Provide the [X, Y] coordinate of the cell's center where the given text is located.  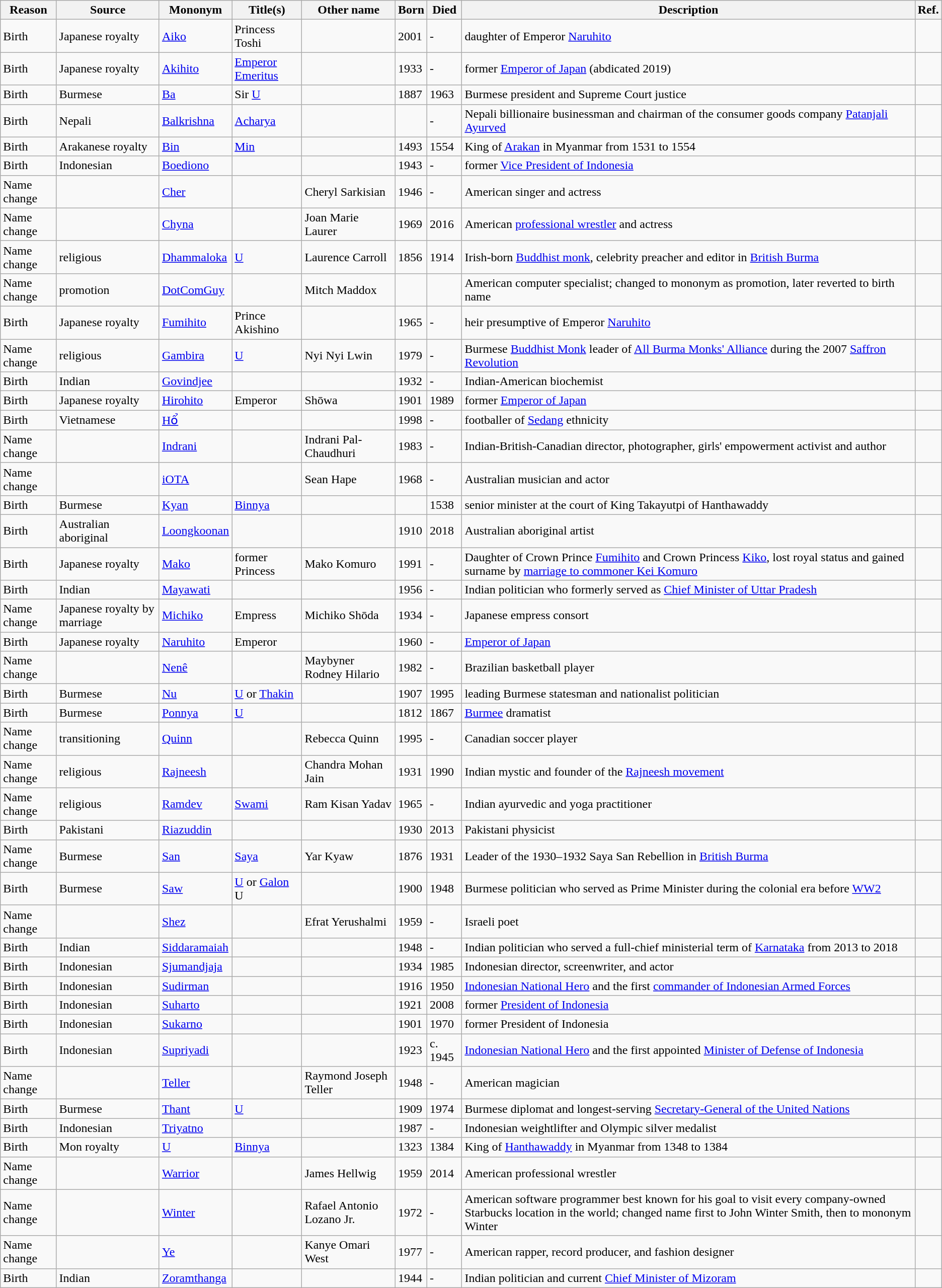
Sukarno [195, 1024]
1969 [411, 224]
Michiko [195, 616]
Supriyadi [195, 1050]
1900 [411, 889]
1946 [411, 191]
Chandra Mohan Jain [349, 771]
San [195, 856]
DotComGuy [195, 290]
2014 [445, 1173]
Emperor Emeritus [267, 68]
Daughter of Crown Prince Fumihito and Crown Princess Kiko, lost royal status and gained surname by marriage to commoner Kei Komuro [688, 564]
Siddaramaiah [195, 947]
Source [108, 10]
Yar Kyaw [349, 856]
senior minister at the court of King Takayutpi of Hanthawaddy [688, 505]
1856 [411, 257]
Indian-American biochemist [688, 382]
Boediono [195, 166]
2008 [445, 1005]
former Emperor of Japan (abdicated 2019) [688, 68]
1933 [411, 68]
Govindjee [195, 382]
American singer and actress [688, 191]
Triyatno [195, 1128]
Cher [195, 191]
Indian ayurvedic and yoga practitioner [688, 804]
Nenê [195, 667]
1887 [411, 95]
Mako [195, 564]
1916 [411, 986]
Suharto [195, 1005]
Mako Komuro [349, 564]
1979 [411, 355]
Laurence Carroll [349, 257]
1914 [445, 257]
Thant [195, 1109]
Kyan [195, 505]
daughter of Emperor Naruhito [688, 36]
Warrior [195, 1173]
footballer of Sedang ethnicity [688, 420]
Vietnamese [108, 420]
Indonesian weightlifter and Olympic silver medalist [688, 1128]
James Hellwig [349, 1173]
Brazilian basketball player [688, 667]
1960 [411, 642]
Prince Akishino [267, 322]
Shez [195, 921]
Indrani [195, 446]
Irish-born Buddhist monk, celebrity preacher and editor in British Burma [688, 257]
American computer specialist; changed to mononym as promotion, later reverted to birth name [688, 290]
Swami [267, 804]
Reason [28, 10]
1977 [411, 1252]
1923 [411, 1050]
1963 [445, 95]
Sir U [267, 95]
Indian-British-Canadian director, photographer, girls' empowerment activist and author [688, 446]
1989 [445, 401]
iOTA [195, 479]
American professional wrestler and actress [688, 224]
Burmee dramatist [688, 713]
Loongkoonan [195, 531]
1998 [411, 420]
Indian politician who formerly served as Chief Minister of Uttar Pradesh [688, 590]
Japanese royalty by marriage [108, 616]
Kanye Omari West [349, 1252]
Sudirman [195, 986]
Pakistani [108, 830]
Empress [267, 616]
Quinn [195, 739]
Indrani Pal-Chaudhuri [349, 446]
Raymond Joseph Teller [349, 1083]
1956 [411, 590]
Indian politician who served a full-chief ministerial term of Karnataka from 2013 to 2018 [688, 947]
1323 [411, 1147]
1493 [411, 146]
Bin [195, 146]
Princess Toshi [267, 36]
Born [411, 10]
U or Galon U [267, 889]
Australian aboriginal [108, 531]
Winter [195, 1213]
Chyna [195, 224]
Nu [195, 694]
Burmese president and Supreme Court justice [688, 95]
Gambira [195, 355]
1970 [445, 1024]
1930 [411, 830]
Mon royalty [108, 1147]
former Emperor of Japan [688, 401]
2016 [445, 224]
2001 [411, 36]
Indian mystic and founder of the Rajneesh movement [688, 771]
Ramdev [195, 804]
1907 [411, 694]
Acharya [267, 121]
American magician [688, 1083]
American professional wrestler [688, 1173]
1968 [411, 479]
1876 [411, 856]
Burmese politician who served as Prime Minister during the colonial era before WW2 [688, 889]
Emperor of Japan [688, 642]
Arakanese royalty [108, 146]
Israeli poet [688, 921]
Rajneesh [195, 771]
Balkrishna [195, 121]
2018 [445, 531]
Nyi Nyi Lwin [349, 355]
Ye [195, 1252]
Zoramthanga [195, 1278]
Mononym [195, 10]
Rebecca Quinn [349, 739]
former Vice President of Indonesia [688, 166]
1910 [411, 531]
Died [445, 10]
Saya [267, 856]
former Princess [267, 564]
1554 [445, 146]
Other name [349, 10]
1812 [411, 713]
leading Burmese statesman and nationalist politician [688, 694]
Burmese diplomat and longest-serving Secretary-General of the United Nations [688, 1109]
Naruhito [195, 642]
Dhammaloka [195, 257]
1983 [411, 446]
1943 [411, 166]
American rapper, record producer, and fashion designer [688, 1252]
Efrat Yerushalmi [349, 921]
1972 [411, 1213]
King of Arakan in Myanmar from 1531 to 1554 [688, 146]
Nepali billionaire businessman and chairman of the consumer goods company Patanjali Ayurved [688, 121]
1932 [411, 382]
transitioning [108, 739]
Indonesian National Hero and the first appointed Minister of Defense of Indonesia [688, 1050]
Nepali [108, 121]
Australian musician and actor [688, 479]
1985 [445, 966]
Fumihito [195, 322]
1950 [445, 986]
Mitch Maddox [349, 290]
Description [688, 10]
Cheryl Sarkisian [349, 191]
1944 [411, 1278]
Leader of the 1930–1932 Saya San Rebellion in British Burma [688, 856]
Joan Marie Laurer [349, 224]
Mayawati [195, 590]
Michiko Shōda [349, 616]
Title(s) [267, 10]
1921 [411, 1005]
1982 [411, 667]
Min [267, 146]
Burmese Buddhist Monk leader of All Burma Monks' Alliance during the 2007 Saffron Revolution [688, 355]
Ref. [928, 10]
1909 [411, 1109]
Ba [195, 95]
1974 [445, 1109]
Ponnya [195, 713]
Ram Kisan Yadav [349, 804]
Pakistani physicist [688, 830]
Riazuddin [195, 830]
Rafael Antonio Lozano Jr. [349, 1213]
2013 [445, 830]
Hirohito [195, 401]
Hổ [195, 420]
Teller [195, 1083]
Saw [195, 889]
Akihito [195, 68]
Indonesian director, screenwriter, and actor [688, 966]
Sean Hape [349, 479]
U or Thakin [267, 694]
Indian politician and current Chief Minister of Mizoram [688, 1278]
c. 1945 [445, 1050]
1990 [445, 771]
Shōwa [349, 401]
1384 [445, 1147]
promotion [108, 290]
Australian aboriginal artist [688, 531]
Japanese empress consort [688, 616]
Sjumandjaja [195, 966]
Maybyner Rodney Hilario [349, 667]
1991 [411, 564]
heir presumptive of Emperor Naruhito [688, 322]
1867 [445, 713]
Canadian soccer player [688, 739]
1987 [411, 1128]
Aiko [195, 36]
King of Hanthawaddy in Myanmar from 1348 to 1384 [688, 1147]
Indonesian National Hero and the first commander of Indonesian Armed Forces [688, 986]
1538 [445, 505]
